Output the (x, y) coordinate of the center of the cell containing the given text.  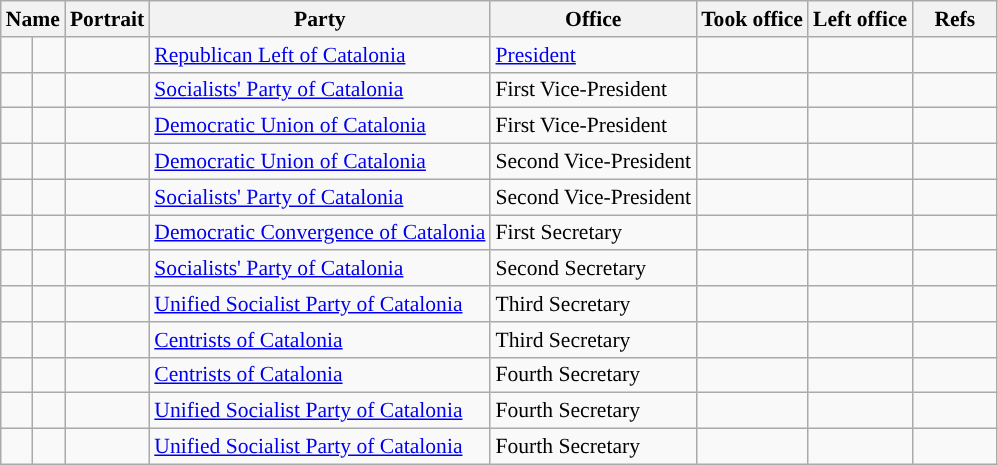
President (593, 55)
Portrait (107, 19)
First Secretary (593, 233)
Refs (954, 19)
Republican Left of Catalonia (320, 55)
Name (33, 19)
Office (593, 19)
Democratic Convergence of Catalonia (320, 233)
Party (320, 19)
Second Secretary (593, 269)
Took office (752, 19)
Left office (860, 19)
